Return the [X, Y] coordinate for the center point of the cell that contains the specified text.  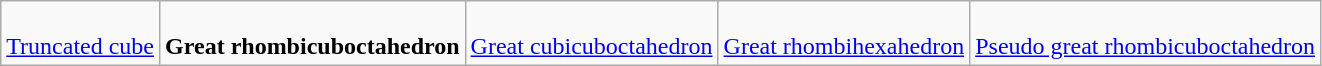
Pseudo great rhombicuboctahedron [1146, 34]
Great rhombihexahedron [844, 34]
Truncated cube [80, 34]
Great cubicuboctahedron [592, 34]
Great rhombicuboctahedron [313, 34]
